Return the (x, y) coordinate for the center point of the cell that contains the specified text.  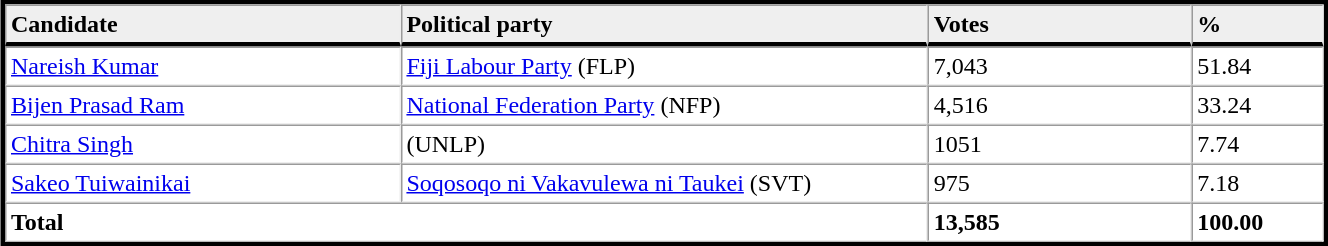
Bijen Prasad Ram (202, 106)
Votes (1060, 25)
7,043 (1060, 66)
Nareish Kumar (202, 66)
(UNLP) (664, 144)
51.84 (1257, 66)
% (1257, 25)
33.24 (1257, 106)
7.18 (1257, 184)
National Federation Party (NFP) (664, 106)
Soqosoqo ni Vakavulewa ni Taukei (SVT) (664, 184)
Fiji Labour Party (FLP) (664, 66)
1051 (1060, 144)
100.00 (1257, 222)
975 (1060, 184)
Political party (664, 25)
13,585 (1060, 222)
Chitra Singh (202, 144)
7.74 (1257, 144)
Candidate (202, 25)
Sakeo Tuiwainikai (202, 184)
Total (466, 222)
4,516 (1060, 106)
